Scan for the cell matching the given text and deliver its (x, y) coordinate at center. 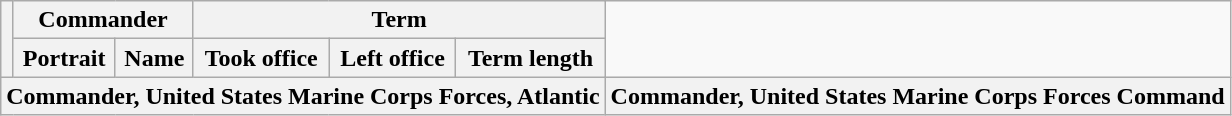
Commander (103, 20)
Portrait (64, 58)
Term (399, 20)
Term length (530, 58)
Commander, United States Marine Corps Forces, Atlantic (303, 96)
Commander, United States Marine Corps Forces Command (918, 96)
Took office (261, 58)
Name (154, 58)
Left office (392, 58)
